Extract the (X, Y) coordinate from the center of the cell holding the provided text.  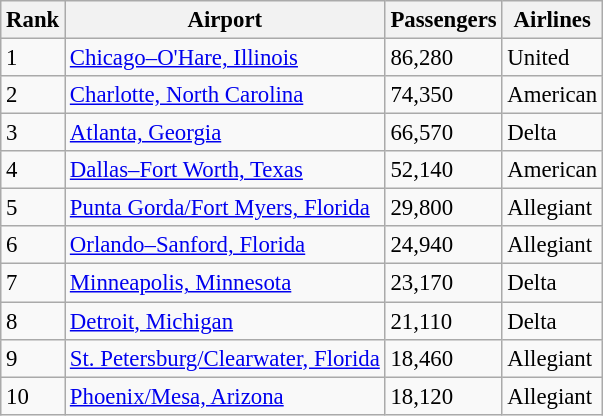
2 (33, 95)
5 (33, 208)
86,280 (444, 58)
9 (33, 358)
3 (33, 133)
18,120 (444, 396)
23,170 (444, 283)
8 (33, 321)
Charlotte, North Carolina (226, 95)
Detroit, Michigan (226, 321)
24,940 (444, 245)
Chicago–O'Hare, Illinois (226, 58)
10 (33, 396)
66,570 (444, 133)
Dallas–Fort Worth, Texas (226, 170)
21,110 (444, 321)
Minneapolis, Minnesota (226, 283)
18,460 (444, 358)
United (552, 58)
St. Petersburg/Clearwater, Florida (226, 358)
Orlando–Sanford, Florida (226, 245)
Rank (33, 20)
52,140 (444, 170)
Phoenix/Mesa, Arizona (226, 396)
29,800 (444, 208)
Airport (226, 20)
7 (33, 283)
Punta Gorda/Fort Myers, Florida (226, 208)
Passengers (444, 20)
4 (33, 170)
74,350 (444, 95)
Atlanta, Georgia (226, 133)
6 (33, 245)
1 (33, 58)
Airlines (552, 20)
